Locate the cell with the specified text and output its [x, y] center coordinate. 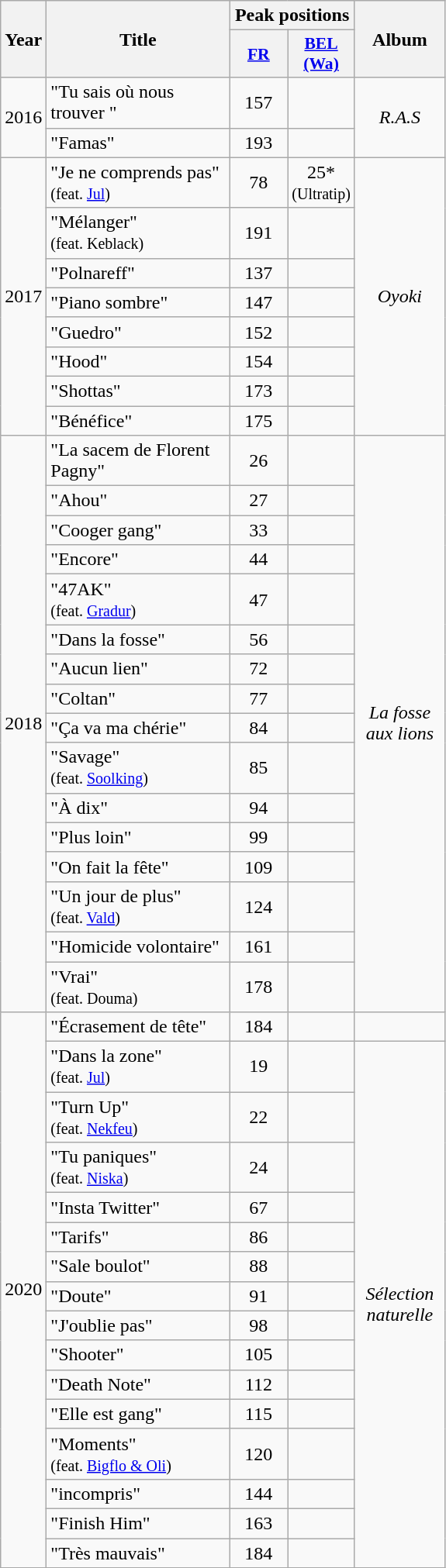
86 [259, 1237]
"À dix" [138, 808]
78 [259, 183]
BEL(Wa) [321, 54]
"Encore" [138, 560]
178 [259, 986]
191 [259, 233]
"Famas" [138, 143]
84 [259, 728]
109 [259, 867]
24 [259, 1167]
"Shottas" [138, 391]
"Coltan" [138, 698]
2018 [23, 724]
25*(Ultratip) [321, 183]
"Polnareff" [138, 273]
147 [259, 302]
"Finish Him" [138, 1523]
19 [259, 1067]
99 [259, 837]
"Moments" (feat. Bigflo & Oli) [138, 1454]
"Bénéfice" [138, 421]
77 [259, 698]
2020 [23, 1290]
Oyoki [399, 296]
Title [138, 39]
"Homicide volontaire" [138, 946]
144 [259, 1494]
"Dans la fosse" [138, 639]
"Ahou" [138, 501]
44 [259, 560]
"Tu sais où nous trouver " [138, 102]
193 [259, 143]
"Vrai" (feat. Douma) [138, 986]
"Aucun lien" [138, 669]
98 [259, 1325]
"Mélanger" (feat. Keblack) [138, 233]
"La sacem de Florent Pagny" [138, 460]
"Elle est gang" [138, 1414]
26 [259, 460]
67 [259, 1208]
105 [259, 1355]
"Insta Twitter" [138, 1208]
"On fait la fête" [138, 867]
"Piano sombre" [138, 302]
Album [399, 39]
2017 [23, 296]
"Hood" [138, 361]
120 [259, 1454]
91 [259, 1296]
47 [259, 600]
27 [259, 501]
33 [259, 530]
137 [259, 273]
"Écrasement de tête" [138, 1027]
"Plus loin" [138, 837]
112 [259, 1384]
72 [259, 669]
"Turn Up" (feat. Nekfeu) [138, 1118]
La fosse aux lions [399, 724]
R.A.S [399, 118]
"Sale boulot" [138, 1266]
"Cooger gang" [138, 530]
163 [259, 1523]
"Je ne comprends pas" (feat. Jul) [138, 183]
Sélection naturelle [399, 1305]
115 [259, 1414]
Year [23, 39]
152 [259, 332]
157 [259, 102]
"Très mauvais" [138, 1552]
"J'oublie pas" [138, 1325]
173 [259, 391]
88 [259, 1266]
85 [259, 767]
175 [259, 421]
"Death Note" [138, 1384]
"Tarifs" [138, 1237]
"Doute" [138, 1296]
"Savage" (feat. Soolking) [138, 767]
"Tu paniques" (feat. Niska) [138, 1167]
Peak positions [292, 16]
2016 [23, 118]
94 [259, 808]
"Shooter" [138, 1355]
"Un jour de plus" (feat. Vald) [138, 907]
"Dans la zone" (feat. Jul) [138, 1067]
22 [259, 1118]
"Guedro" [138, 332]
"incompris" [138, 1494]
124 [259, 907]
FR [259, 54]
161 [259, 946]
56 [259, 639]
"47AK" (feat. Gradur) [138, 600]
"Ça va ma chérie" [138, 728]
154 [259, 361]
